Provide the [X, Y] coordinate of the cell's center where the given text is located.  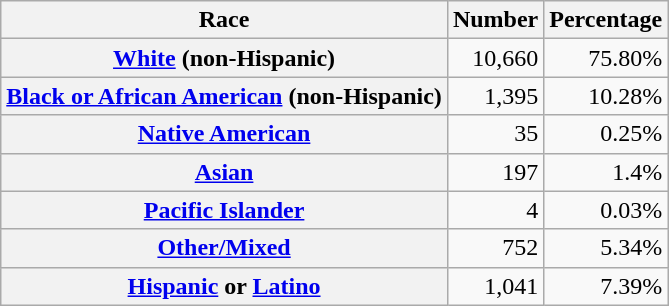
Hispanic or Latino [224, 286]
Black or African American (non-Hispanic) [224, 96]
4 [495, 210]
1,395 [495, 96]
Pacific Islander [224, 210]
Percentage [606, 20]
10.28% [606, 96]
Native American [224, 134]
752 [495, 248]
White (non-Hispanic) [224, 58]
197 [495, 172]
10,660 [495, 58]
5.34% [606, 248]
75.80% [606, 58]
35 [495, 134]
Race [224, 20]
Asian [224, 172]
1,041 [495, 286]
7.39% [606, 286]
Other/Mixed [224, 248]
Number [495, 20]
0.03% [606, 210]
0.25% [606, 134]
1.4% [606, 172]
